For the text-containing cell, return its midpoint in [X, Y] coordinate format. 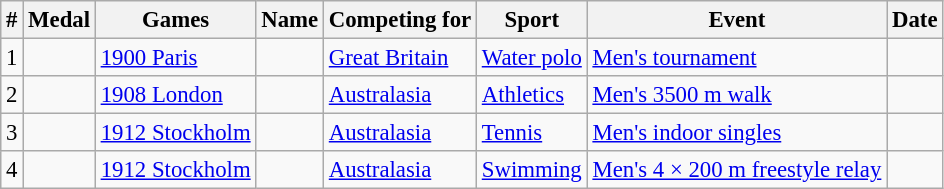
Name [290, 20]
Men's indoor singles [737, 133]
Water polo [532, 58]
1 [12, 58]
Games [176, 20]
Men's 3500 m walk [737, 95]
2 [12, 95]
4 [12, 170]
Competing for [400, 20]
# [12, 20]
Great Britain [400, 58]
Medal [60, 20]
1908 London [176, 95]
3 [12, 133]
Men's tournament [737, 58]
Men's 4 × 200 m freestyle relay [737, 170]
Athletics [532, 95]
Sport [532, 20]
Tennis [532, 133]
Date [915, 20]
1900 Paris [176, 58]
Swimming [532, 170]
Event [737, 20]
